Provide the (x, y) coordinate of the cell's center where the given text is located.  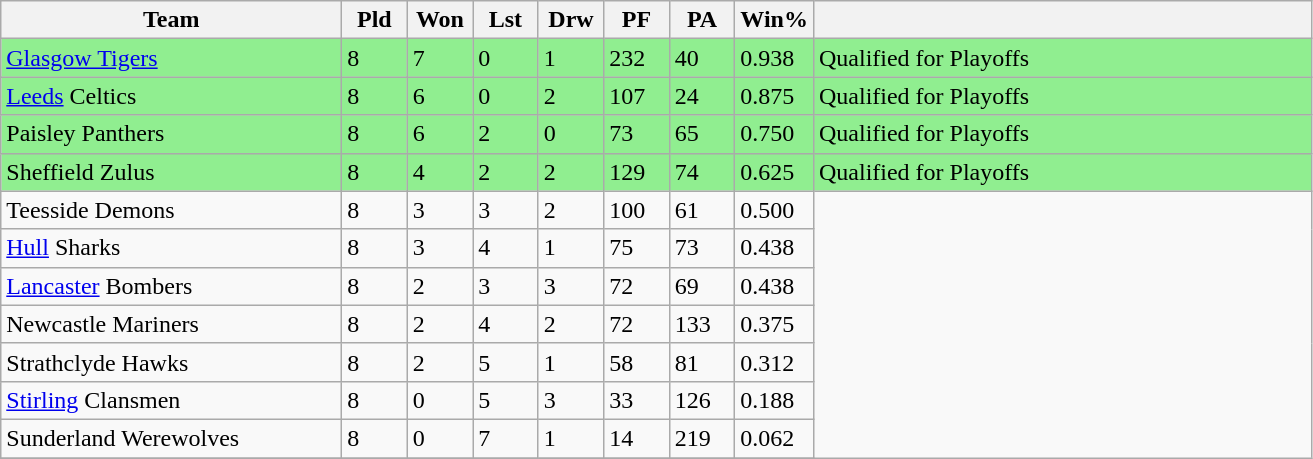
Strathclyde Hawks (172, 362)
Leeds Celtics (172, 96)
Paisley Panthers (172, 134)
219 (702, 438)
Teesside Demons (172, 210)
0.312 (774, 362)
33 (637, 400)
58 (637, 362)
Drw (571, 20)
24 (702, 96)
Sunderland Werewolves (172, 438)
Newcastle Mariners (172, 324)
Won (440, 20)
0.625 (774, 172)
Lancaster Bombers (172, 286)
69 (702, 286)
PF (637, 20)
Stirling Clansmen (172, 400)
PA (702, 20)
Hull Sharks (172, 248)
0.750 (774, 134)
0.938 (774, 58)
126 (702, 400)
Lst (506, 20)
100 (637, 210)
Glasgow Tigers (172, 58)
14 (637, 438)
Win% (774, 20)
133 (702, 324)
129 (637, 172)
61 (702, 210)
0.500 (774, 210)
74 (702, 172)
0.875 (774, 96)
65 (702, 134)
107 (637, 96)
81 (702, 362)
0.062 (774, 438)
232 (637, 58)
40 (702, 58)
0.188 (774, 400)
75 (637, 248)
Pld (375, 20)
Team (172, 20)
0.375 (774, 324)
Sheffield Zulus (172, 172)
